Scan for the cell matching the given text and deliver its [x, y] coordinate at center. 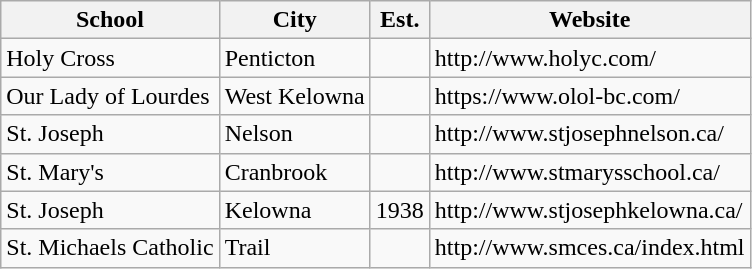
Nelson [294, 134]
http://www.stmarysschool.ca/ [590, 172]
Kelowna [294, 210]
http://www.stjosephnelson.ca/ [590, 134]
1938 [400, 210]
http://www.smces.ca/index.html [590, 248]
Website [590, 20]
Our Lady of Lourdes [110, 96]
Cranbrook [294, 172]
http://www.holyc.com/ [590, 58]
https://www.olol-bc.com/ [590, 96]
West Kelowna [294, 96]
Trail [294, 248]
Est. [400, 20]
Holy Cross [110, 58]
St. Michaels Catholic [110, 248]
http://www.stjosephkelowna.ca/ [590, 210]
St. Mary's [110, 172]
School [110, 20]
City [294, 20]
Penticton [294, 58]
